Identify which cell holds the provided text, then report its (x, y) central coordinate. 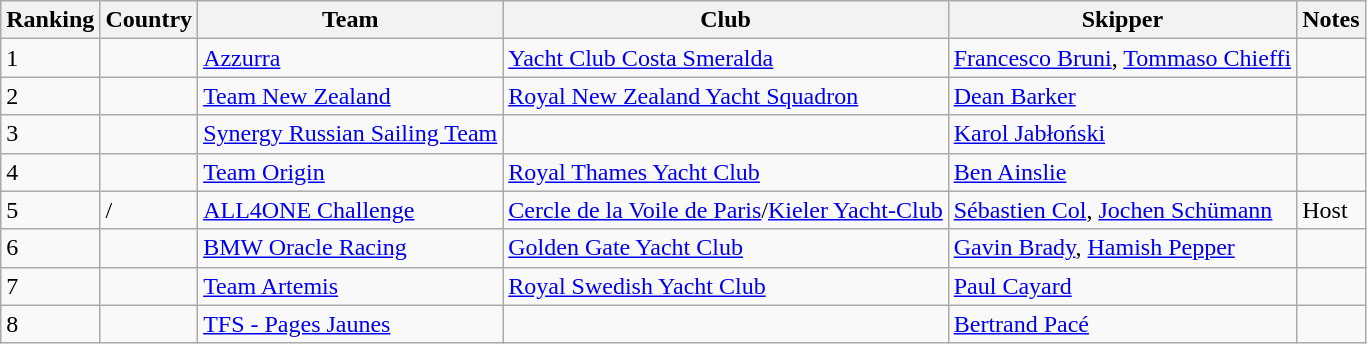
Team (350, 20)
1 (50, 58)
Cercle de la Voile de Paris/Kieler Yacht-Club (726, 210)
Country (149, 20)
6 (50, 248)
Ranking (50, 20)
Team Artemis (350, 286)
Golden Gate Yacht Club (726, 248)
3 (50, 134)
8 (50, 324)
Host (1331, 210)
Notes (1331, 20)
Sébastien Col, Jochen Schümann (1122, 210)
5 (50, 210)
Team New Zealand (350, 96)
Synergy Russian Sailing Team (350, 134)
Dean Barker (1122, 96)
ALL4ONE Challenge (350, 210)
Club (726, 20)
Ben Ainslie (1122, 172)
Paul Cayard (1122, 286)
Royal Thames Yacht Club (726, 172)
Royal New Zealand Yacht Squadron (726, 96)
BMW Oracle Racing (350, 248)
TFS - Pages Jaunes (350, 324)
/ (149, 210)
Karol Jabłoński (1122, 134)
4 (50, 172)
Team Origin (350, 172)
Azzurra (350, 58)
Royal Swedish Yacht Club (726, 286)
Bertrand Pacé (1122, 324)
Francesco Bruni, Tommaso Chieffi (1122, 58)
Skipper (1122, 20)
7 (50, 286)
Yacht Club Costa Smeralda (726, 58)
2 (50, 96)
Gavin Brady, Hamish Pepper (1122, 248)
